Return [x, y] of the center of cell containing provided text 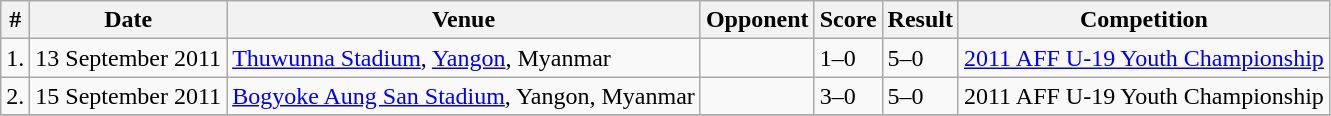
Competition [1144, 20]
1. [16, 58]
15 September 2011 [128, 96]
Score [848, 20]
13 September 2011 [128, 58]
Date [128, 20]
3–0 [848, 96]
Bogyoke Aung San Stadium, Yangon, Myanmar [464, 96]
Venue [464, 20]
Thuwunna Stadium, Yangon, Myanmar [464, 58]
1–0 [848, 58]
# [16, 20]
Opponent [757, 20]
Result [920, 20]
2. [16, 96]
